Scan for the cell matching the given text and deliver its (x, y) coordinate at center. 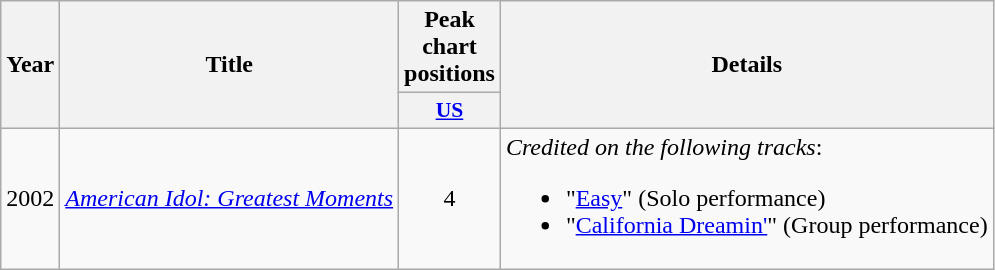
4 (450, 198)
Credited on the following tracks:"Easy" (Solo performance)"California Dreamin'" (Group performance) (746, 198)
American Idol: Greatest Moments (230, 198)
Title (230, 65)
US (450, 111)
2002 (30, 198)
Details (746, 65)
Year (30, 65)
Peak chart positions (450, 47)
